Output the (x, y) coordinate of the center of the cell containing the given text.  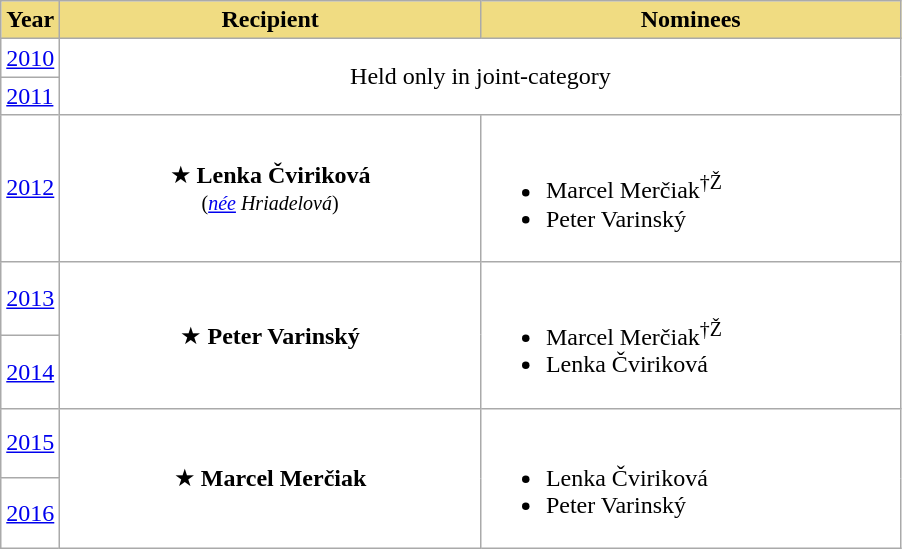
Nominees (690, 20)
Marcel Merčiak†ŽPeter Varinský (690, 188)
★ Peter Varinský (270, 334)
Recipient (270, 20)
Year (30, 20)
Lenka ČvirikováPeter Varinský (690, 478)
Marcel Merčiak†ŽLenka Čviriková (690, 334)
★ Lenka Čviriková (née Hriadelová) (270, 188)
2013 (30, 298)
2015 (30, 443)
2014 (30, 372)
★ Marcel Merčiak (270, 478)
2010 (30, 58)
2011 (30, 96)
Held only in joint-category (480, 77)
2016 (30, 513)
2012 (30, 188)
